Provide the [x, y] coordinate of the cell's center where the given text is located.  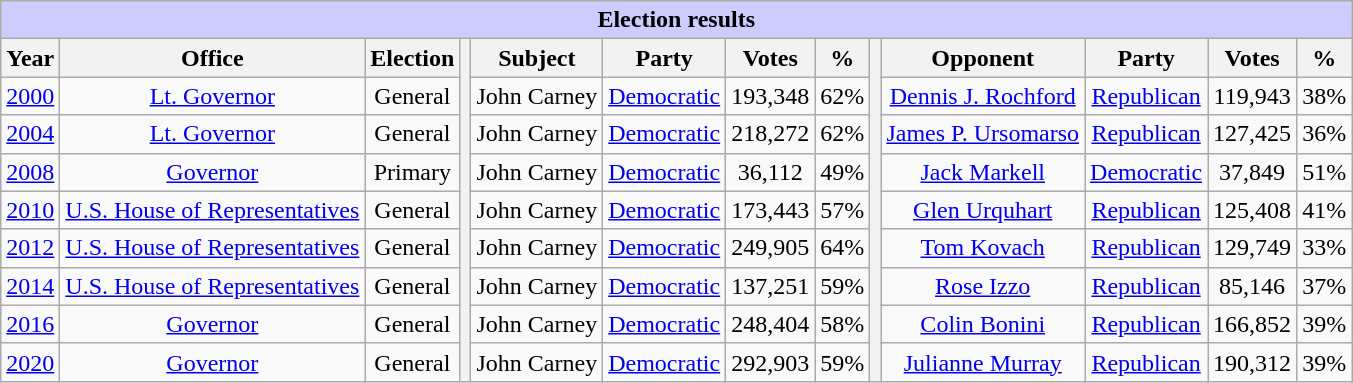
Opponent [983, 58]
248,404 [770, 324]
57% [842, 210]
129,749 [1252, 248]
Glen Urquhart [983, 210]
166,852 [1252, 324]
Jack Markell [983, 172]
49% [842, 172]
58% [842, 324]
193,348 [770, 96]
2004 [30, 134]
Primary [412, 172]
127,425 [1252, 134]
Colin Bonini [983, 324]
Julianne Murray [983, 362]
Dennis J. Rochford [983, 96]
2016 [30, 324]
Election [412, 58]
Year [30, 58]
36,112 [770, 172]
33% [1324, 248]
37,849 [1252, 172]
41% [1324, 210]
249,905 [770, 248]
James P. Ursomarso [983, 134]
2008 [30, 172]
2010 [30, 210]
64% [842, 248]
85,146 [1252, 286]
2020 [30, 362]
51% [1324, 172]
218,272 [770, 134]
2014 [30, 286]
38% [1324, 96]
137,251 [770, 286]
Office [212, 58]
173,443 [770, 210]
Rose Izzo [983, 286]
119,943 [1252, 96]
36% [1324, 134]
125,408 [1252, 210]
190,312 [1252, 362]
2000 [30, 96]
Tom Kovach [983, 248]
292,903 [770, 362]
37% [1324, 286]
2012 [30, 248]
Subject [537, 58]
Election results [676, 20]
